Return [X, Y] of the center of cell containing provided text 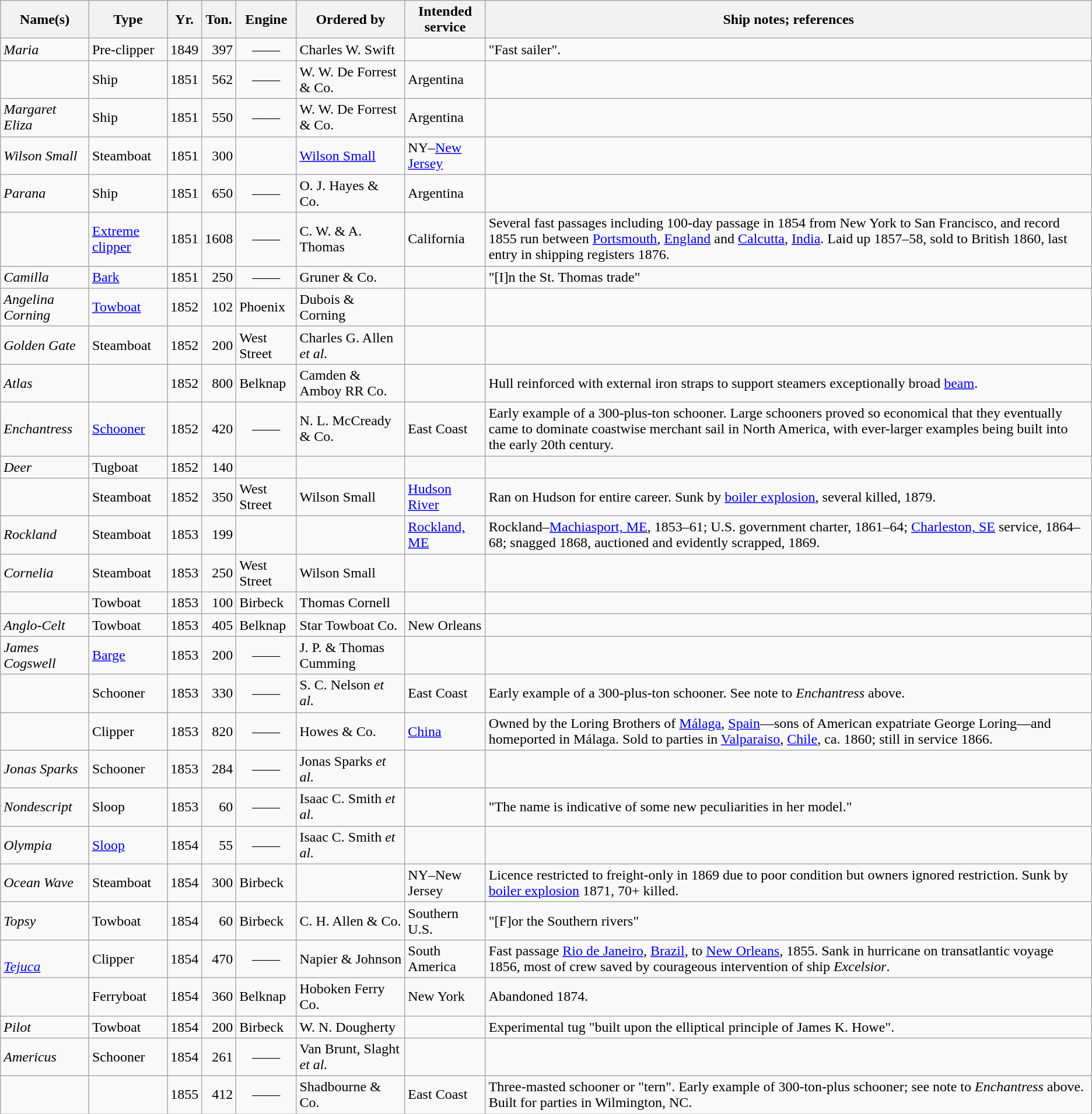
199 [219, 535]
102 [219, 307]
Tejuca [45, 959]
Golden Gate [45, 345]
Olympia [45, 845]
Intended service [445, 20]
Thomas Cornell [351, 603]
"The name is indicative of some new peculiarities in her model." [789, 807]
Ton. [219, 20]
"[F]or the Southern rivers" [789, 920]
Parana [45, 194]
C. W. & A. Thomas [351, 239]
Abandoned 1874. [789, 996]
Howes & Co. [351, 731]
Bark [128, 277]
1855 [184, 1095]
Hudson River [445, 497]
Camden & Amboy RR Co. [351, 383]
Experimental tug "built upon the elliptical principle of James K. Howe". [789, 1027]
Extreme clipper [128, 239]
Enchantress [45, 429]
Three-masted schooner or "tern". Early example of 300-ton-plus schooner; see note to Enchantress above. Built for parties in Wilmington, NC. [789, 1095]
China [445, 731]
Deer [45, 467]
James Cogswell [45, 656]
"[I]n the St. Thomas trade" [789, 277]
350 [219, 497]
Ship notes; references [789, 20]
Star Towboat Co. [351, 625]
397 [219, 50]
330 [219, 693]
Shadbourne & Co. [351, 1095]
284 [219, 769]
820 [219, 731]
Barge [128, 656]
"Fast sailer". [789, 50]
Anglo-Celt [45, 625]
Camilla [45, 277]
Pilot [45, 1027]
Americus [45, 1057]
Phoenix [266, 307]
Rockland, ME [445, 535]
Name(s) [45, 20]
Ordered by [351, 20]
Napier & Johnson [351, 959]
420 [219, 429]
650 [219, 194]
Southern U.S. [445, 920]
W. N. Dougherty [351, 1027]
Angelina Corning [45, 307]
Yr. [184, 20]
S. C. Nelson et al. [351, 693]
Hoboken Ferry Co. [351, 996]
Margaret Eliza [45, 118]
261 [219, 1057]
1608 [219, 239]
Atlas [45, 383]
800 [219, 383]
N. L. McCready & Co. [351, 429]
Pre-clipper [128, 50]
100 [219, 603]
California [445, 239]
Type [128, 20]
Jonas Sparks [45, 769]
Van Brunt, Slaght et al. [351, 1057]
Ocean Wave [45, 883]
Tugboat [128, 467]
Engine [266, 20]
Ferryboat [128, 996]
Hull reinforced with external iron straps to support steamers exceptionally broad beam. [789, 383]
New York [445, 996]
C. H. Allen & Co. [351, 920]
Charles G. Allen et al. [351, 345]
550 [219, 118]
562 [219, 79]
Cornelia [45, 573]
New Orleans [445, 625]
Maria [45, 50]
412 [219, 1095]
360 [219, 996]
Topsy [45, 920]
Rockland [45, 535]
1849 [184, 50]
J. P. & Thomas Cumming [351, 656]
Dubois & Corning [351, 307]
O. J. Hayes & Co. [351, 194]
405 [219, 625]
South America [445, 959]
Charles W. Swift [351, 50]
470 [219, 959]
Licence restricted to freight-only in 1869 due to poor condition but owners ignored restriction. Sunk by boiler explosion 1871, 70+ killed. [789, 883]
Nondescript [45, 807]
Early example of a 300-plus-ton schooner. See note to Enchantress above. [789, 693]
140 [219, 467]
55 [219, 845]
Gruner & Co. [351, 277]
Jonas Sparks et al. [351, 769]
Ran on Hudson for entire career. Sunk by boiler explosion, several killed, 1879. [789, 497]
